Provide the [X, Y] coordinate of the cell's center where the given text is located.  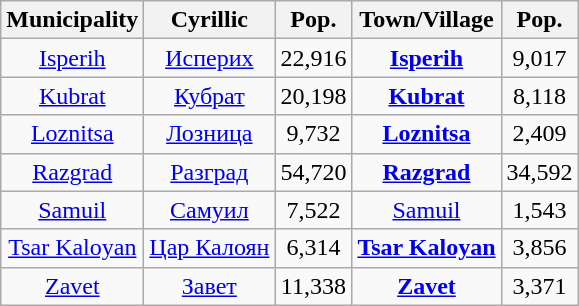
3,371 [540, 286]
Кубрат [210, 96]
Цар Калоян [210, 248]
Завет [210, 286]
Cyrillic [210, 20]
3,856 [540, 248]
2,409 [540, 134]
6,314 [314, 248]
Разград [210, 172]
9,732 [314, 134]
11,338 [314, 286]
Исперих [210, 58]
Town/Village [426, 20]
Municipality [72, 20]
9,017 [540, 58]
20,198 [314, 96]
1,543 [540, 210]
8,118 [540, 96]
34,592 [540, 172]
7,522 [314, 210]
22,916 [314, 58]
54,720 [314, 172]
Самуил [210, 210]
Лозница [210, 134]
